Search for the cell housing the specified text and yield its (X, Y) center coordinate. 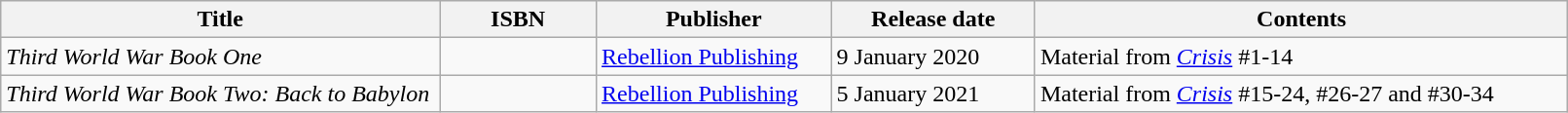
Contents (1300, 19)
Material from Crisis #1-14 (1300, 56)
5 January 2021 (932, 94)
ISBN (518, 19)
Release date (932, 19)
Publisher (714, 19)
Third World War Book One (220, 56)
9 January 2020 (932, 56)
Material from Crisis #15-24, #26-27 and #30-34 (1300, 94)
Third World War Book Two: Back to Babylon (220, 94)
Title (220, 19)
